Scan for the cell matching the given text and deliver its (X, Y) coordinate at center. 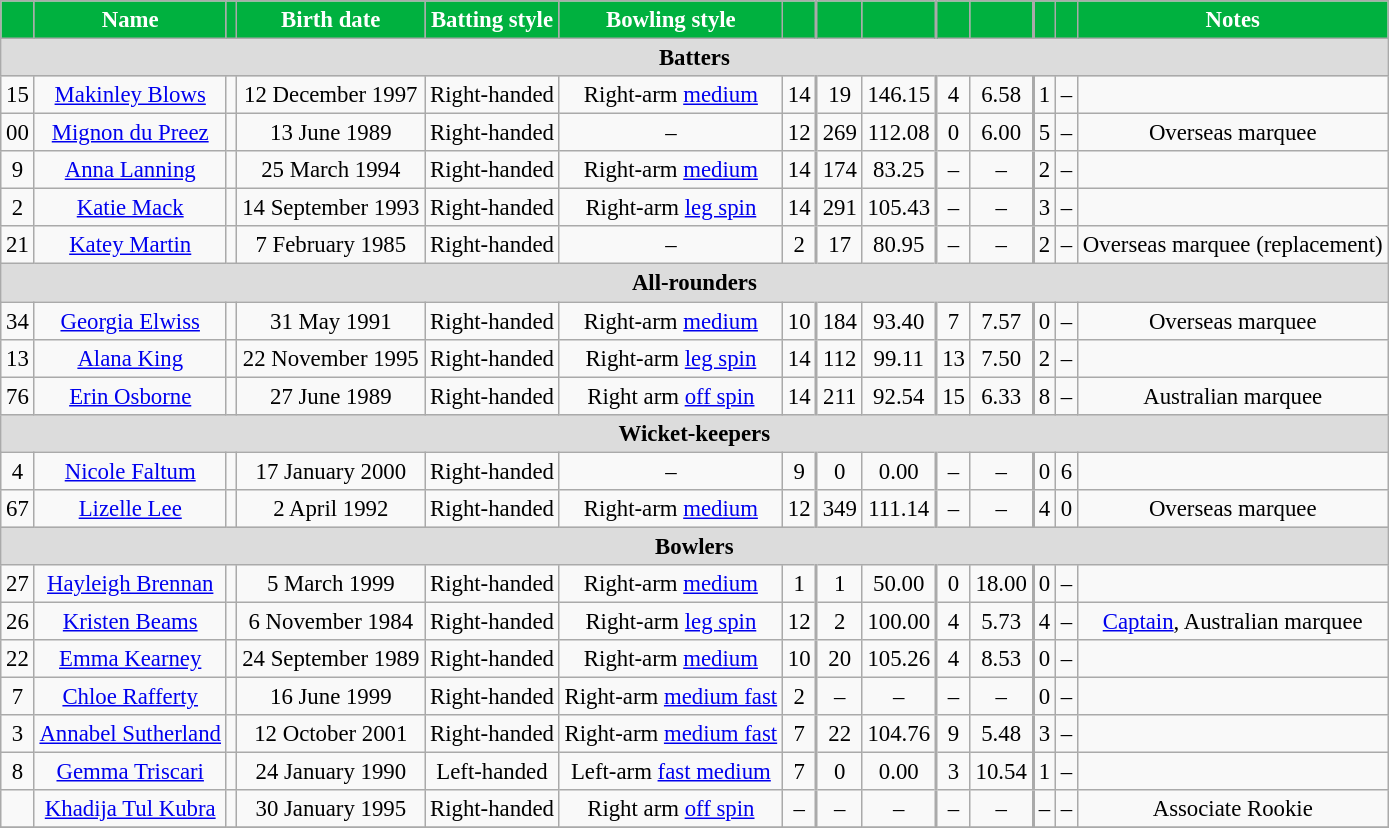
92.54 (899, 396)
21 (18, 245)
Lizelle Lee (130, 509)
269 (840, 133)
111.14 (899, 509)
112 (840, 358)
Erin Osborne (130, 396)
7 February 1985 (331, 245)
Annabel Sutherland (130, 734)
20 (840, 659)
349 (840, 509)
80.95 (899, 245)
291 (840, 208)
6.33 (1002, 396)
93.40 (899, 321)
7.57 (1002, 321)
24 September 1989 (331, 659)
00 (18, 133)
Left-handed (492, 772)
Overseas marquee (replacement) (1233, 245)
105.26 (899, 659)
12 October 2001 (331, 734)
5.73 (1002, 621)
16 June 1999 (331, 697)
Birth date (331, 20)
10.54 (1002, 772)
13 June 1989 (331, 133)
67 (18, 509)
Katey Martin (130, 245)
25 March 1994 (331, 170)
184 (840, 321)
Makinley Blows (130, 95)
Anna Lanning (130, 170)
105.43 (899, 208)
100.00 (899, 621)
Nicole Faltum (130, 471)
99.11 (899, 358)
Georgia Elwiss (130, 321)
31 May 1991 (331, 321)
76 (18, 396)
5.48 (1002, 734)
112.08 (899, 133)
Alana King (130, 358)
27 (18, 584)
8.53 (1002, 659)
Kristen Beams (130, 621)
30 January 1995 (331, 809)
22 November 1995 (331, 358)
18.00 (1002, 584)
6.58 (1002, 95)
211 (840, 396)
17 January 2000 (331, 471)
Khadija Tul Kubra (130, 809)
17 (840, 245)
Chloe Rafferty (130, 697)
50.00 (899, 584)
All-rounders (694, 283)
24 January 1990 (331, 772)
Notes (1233, 20)
6.00 (1002, 133)
Katie Mack (130, 208)
19 (840, 95)
Mignon du Preez (130, 133)
Emma Kearney (130, 659)
83.25 (899, 170)
7.50 (1002, 358)
Bowlers (694, 546)
Hayleigh Brennan (130, 584)
Captain, Australian marquee (1233, 621)
Associate Rookie (1233, 809)
6 November 1984 (331, 621)
14 September 1993 (331, 208)
26 (18, 621)
2 April 1992 (331, 509)
174 (840, 170)
146.15 (899, 95)
Left-arm fast medium (670, 772)
5 (1044, 133)
Australian marquee (1233, 396)
Gemma Triscari (130, 772)
Name (130, 20)
Batting style (492, 20)
12 December 1997 (331, 95)
104.76 (899, 734)
Batters (694, 58)
5 March 1999 (331, 584)
6 (1067, 471)
Bowling style (670, 20)
Wicket-keepers (694, 433)
27 June 1989 (331, 396)
34 (18, 321)
